From the cell containing the given text, extract its center point as [x, y] coordinate. 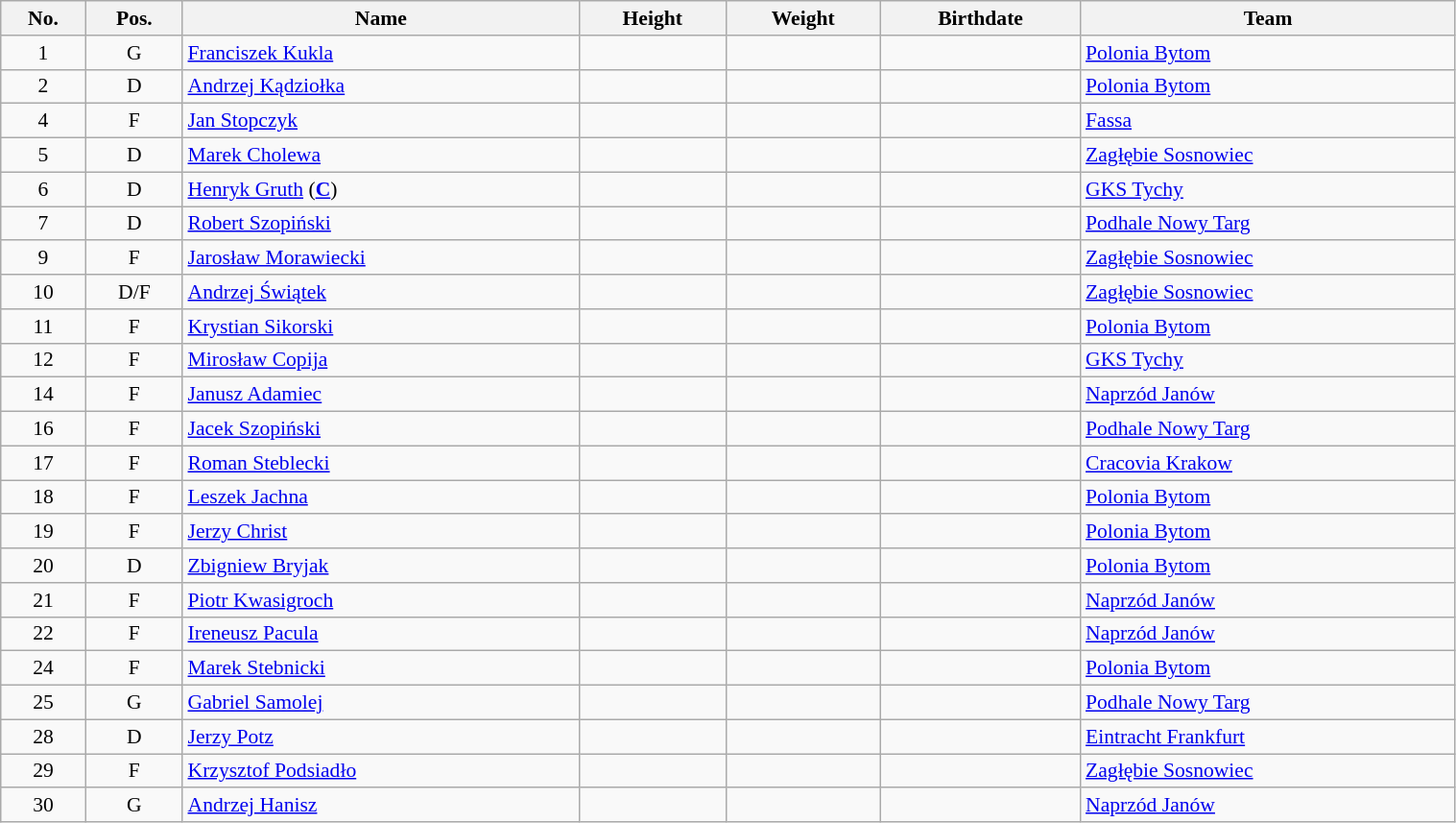
4 [44, 121]
19 [44, 532]
Jacek Szopiński [380, 429]
Pos. [134, 18]
Fassa [1268, 121]
14 [44, 395]
6 [44, 189]
Robert Szopiński [380, 224]
7 [44, 224]
30 [44, 806]
Andrzej Hanisz [380, 806]
Jerzy Potz [380, 737]
11 [44, 327]
12 [44, 360]
16 [44, 429]
Marek Cholewa [380, 156]
Cracovia Krakow [1268, 463]
10 [44, 292]
5 [44, 156]
9 [44, 258]
Jerzy Christ [380, 532]
Team [1268, 18]
Henryk Gruth (C) [380, 189]
Andrzej Świątek [380, 292]
28 [44, 737]
29 [44, 771]
20 [44, 566]
Jan Stopczyk [380, 121]
1 [44, 53]
Mirosław Copija [380, 360]
Height [653, 18]
21 [44, 600]
Roman Steblecki [380, 463]
18 [44, 497]
Marek Stebnicki [380, 668]
17 [44, 463]
No. [44, 18]
Weight [802, 18]
Janusz Adamiec [380, 395]
Leszek Jachna [380, 497]
Zbigniew Bryjak [380, 566]
24 [44, 668]
Eintracht Frankfurt [1268, 737]
Andrzej Kądziołka [380, 86]
Jarosław Morawiecki [380, 258]
Ireneusz Pacula [380, 634]
Name [380, 18]
D/F [134, 292]
22 [44, 634]
Gabriel Samolej [380, 703]
Piotr Kwasigroch [380, 600]
Krzysztof Podsiadło [380, 771]
25 [44, 703]
Franciszek Kukla [380, 53]
2 [44, 86]
Krystian Sikorski [380, 327]
Birthdate [981, 18]
